Pinpoint the cell where the given text exists, returning its [X, Y] midpoint coordinate. 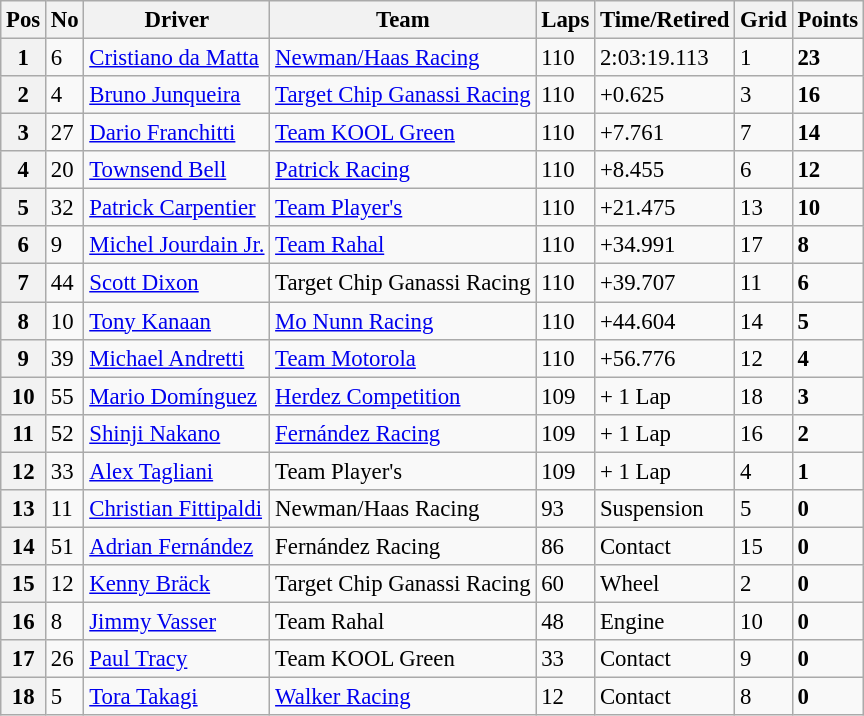
Driver [177, 20]
27 [65, 133]
Team Motorola [403, 358]
48 [566, 621]
Shinji Nakano [177, 433]
Patrick Carpentier [177, 208]
+56.776 [665, 358]
39 [65, 358]
Scott Dixon [177, 283]
+21.475 [665, 208]
Michel Jourdain Jr. [177, 245]
93 [566, 509]
23 [828, 58]
Points [828, 20]
Suspension [665, 509]
Herdez Competition [403, 396]
44 [65, 283]
Cristiano da Matta [177, 58]
Mario Domínguez [177, 396]
Mo Nunn Racing [403, 321]
Paul Tracy [177, 659]
+34.991 [665, 245]
Kenny Bräck [177, 584]
Michael Andretti [177, 358]
+0.625 [665, 95]
52 [65, 433]
No [65, 20]
Patrick Racing [403, 170]
Tony Kanaan [177, 321]
Tora Takagi [177, 697]
+39.707 [665, 283]
32 [65, 208]
Townsend Bell [177, 170]
+44.604 [665, 321]
Team [403, 20]
Walker Racing [403, 697]
Engine [665, 621]
60 [566, 584]
86 [566, 546]
+8.455 [665, 170]
Wheel [665, 584]
20 [65, 170]
+7.761 [665, 133]
Grid [764, 20]
26 [65, 659]
Pos [24, 20]
Jimmy Vasser [177, 621]
Laps [566, 20]
Time/Retired [665, 20]
51 [65, 546]
2:03:19.113 [665, 58]
Alex Tagliani [177, 471]
55 [65, 396]
Adrian Fernández [177, 546]
Bruno Junqueira [177, 95]
Dario Franchitti [177, 133]
Christian Fittipaldi [177, 509]
